From the cell containing the given text, extract its center point as (X, Y) coordinate. 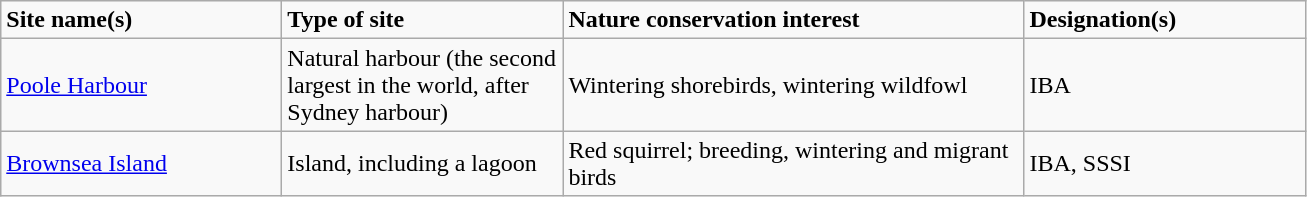
IBA (1164, 85)
Brownsea Island (142, 164)
Natural harbour (the second largest in the world, after Sydney harbour) (422, 85)
Designation(s) (1164, 20)
Wintering shorebirds, wintering wildfowl (794, 85)
IBA, SSSI (1164, 164)
Type of site (422, 20)
Poole Harbour (142, 85)
Site name(s) (142, 20)
Nature conservation interest (794, 20)
Red squirrel; breeding, wintering and migrant birds (794, 164)
Island, including a lagoon (422, 164)
